Identify which cell holds the provided text, then report its (x, y) central coordinate. 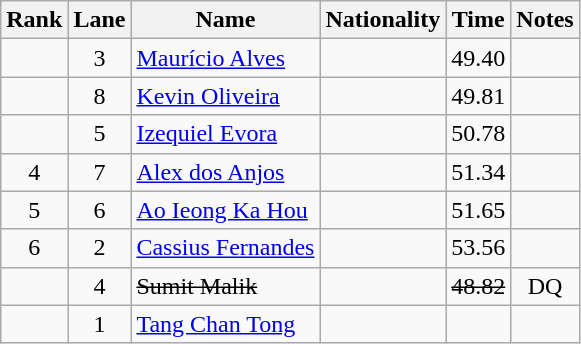
8 (100, 96)
50.78 (478, 134)
Cassius Fernandes (226, 248)
Sumit Malik (226, 286)
Rank (34, 20)
51.34 (478, 172)
Notes (545, 20)
Lane (100, 20)
Maurício Alves (226, 58)
53.56 (478, 248)
Izequiel Evora (226, 134)
DQ (545, 286)
48.82 (478, 286)
2 (100, 248)
Time (478, 20)
Tang Chan Tong (226, 324)
Kevin Oliveira (226, 96)
Name (226, 20)
51.65 (478, 210)
3 (100, 58)
Alex dos Anjos (226, 172)
Ao Ieong Ka Hou (226, 210)
1 (100, 324)
49.40 (478, 58)
Nationality (383, 20)
49.81 (478, 96)
7 (100, 172)
